Locate the cell with the specified text and output its [X, Y] center coordinate. 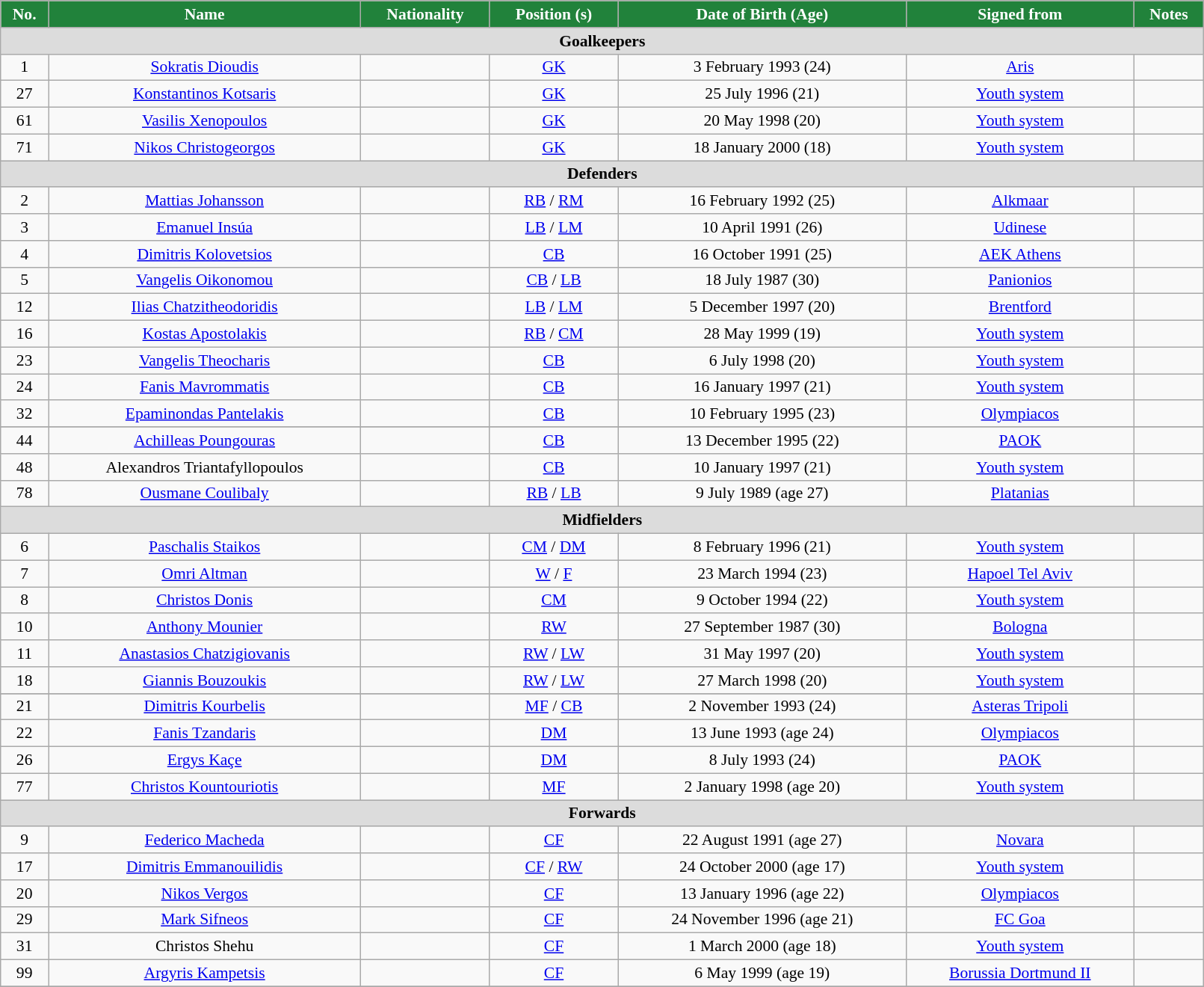
Signed from [1020, 14]
Bologna [1020, 627]
Dimitris Emmanouilidis [205, 867]
Defenders [602, 174]
10 February 1995 (23) [762, 414]
CB / LB [554, 280]
RB / RM [554, 201]
Fanis Mavrommatis [205, 387]
9 [25, 840]
1 [25, 67]
16 October 1991 (25) [762, 254]
Anthony Mounier [205, 627]
13 December 1995 (22) [762, 440]
Christos Donis [205, 600]
Mattias Johansson [205, 201]
9 July 1989 (age 27) [762, 493]
31 May 1997 (20) [762, 654]
4 [25, 254]
Panionios [1020, 280]
28 May 1999 (19) [762, 334]
24 November 1996 (age 21) [762, 920]
18 [25, 680]
23 March 1994 (23) [762, 574]
11 [25, 654]
20 [25, 894]
22 [25, 734]
Anastasios Chatzigiovanis [205, 654]
Vangelis Oikonomou [205, 280]
Ilias Chatzitheodoridis [205, 307]
Federico Macheda [205, 840]
Novara [1020, 840]
Giannis Bouzoukis [205, 680]
9 October 1994 (22) [762, 600]
Christos Shehu [205, 947]
Aris [1020, 67]
6 [25, 547]
26 [25, 760]
1 March 2000 (age 18) [762, 947]
Sokratis Dioudis [205, 67]
Christos Kountouriotis [205, 787]
22 August 1991 (age 27) [762, 840]
3 [25, 227]
10 April 1991 (26) [762, 227]
20 May 1998 (20) [762, 121]
AEK Athens [1020, 254]
Ousmane Coulibaly [205, 493]
Kostas Apostolakis [205, 334]
24 October 2000 (age 17) [762, 867]
FC Goa [1020, 920]
2 [25, 201]
8 [25, 600]
Paschalis Staikos [205, 547]
Borussia Dortmund II [1020, 974]
Argyris Kampetsis [205, 974]
CM [554, 600]
2 January 1998 (age 20) [762, 787]
Dimitris Kolovetsios [205, 254]
78 [25, 493]
CM / DM [554, 547]
12 [25, 307]
61 [25, 121]
10 [25, 627]
CF / RW [554, 867]
Platanias [1020, 493]
Vasilis Xenopoulos [205, 121]
24 [25, 387]
13 June 1993 (age 24) [762, 734]
13 January 1996 (age 22) [762, 894]
RB / CM [554, 334]
Nikos Christogeorgos [205, 147]
RB / LB [554, 493]
25 July 1996 (21) [762, 94]
16 January 1997 (21) [762, 387]
RW [554, 627]
6 July 1998 (20) [762, 360]
Goalkeepers [602, 41]
31 [25, 947]
5 [25, 280]
29 [25, 920]
Konstantinos Kotsaris [205, 94]
Brentford [1020, 307]
Hapoel Tel Aviv [1020, 574]
21 [25, 707]
17 [25, 867]
Asteras Tripoli [1020, 707]
Vangelis Theocharis [205, 360]
Alkmaar [1020, 201]
27 September 1987 (30) [762, 627]
5 December 1997 (20) [762, 307]
3 February 1993 (24) [762, 67]
No. [25, 14]
Emanuel Insúa [205, 227]
71 [25, 147]
23 [25, 360]
44 [25, 440]
99 [25, 974]
Fanis Tzandaris [205, 734]
Udinese [1020, 227]
8 February 1996 (21) [762, 547]
27 March 1998 (20) [762, 680]
Notes [1169, 14]
27 [25, 94]
2 November 1993 (24) [762, 707]
Epaminondas Pantelakis [205, 414]
W / F [554, 574]
Omri Altman [205, 574]
Nationality [425, 14]
Date of Birth (Age) [762, 14]
Midfielders [602, 520]
48 [25, 467]
Nikos Vergos [205, 894]
MF / CB [554, 707]
Position (s) [554, 14]
16 [25, 334]
18 July 1987 (30) [762, 280]
8 July 1993 (24) [762, 760]
6 May 1999 (age 19) [762, 974]
Achilleas Poungouras [205, 440]
Mark Sifneos [205, 920]
77 [25, 787]
Forwards [602, 814]
Alexandros Triantafyllopoulos [205, 467]
32 [25, 414]
10 January 1997 (21) [762, 467]
Dimitris Kourbelis [205, 707]
MF [554, 787]
Ergys Kaçe [205, 760]
Name [205, 14]
7 [25, 574]
16 February 1992 (25) [762, 201]
18 January 2000 (18) [762, 147]
